From the cell containing the given text, extract its center point as [X, Y] coordinate. 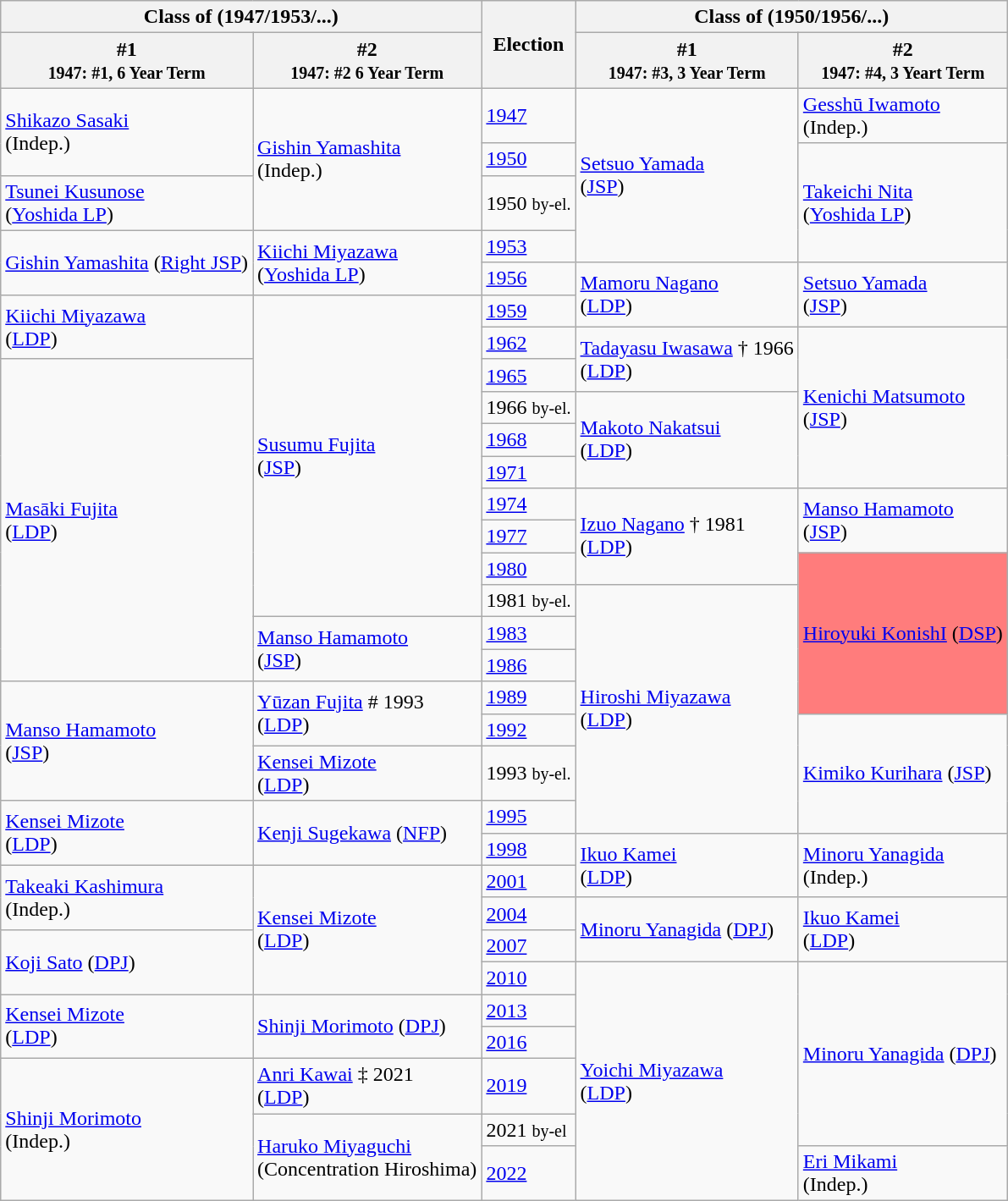
Tadayasu Iwasawa † 1966(LDP) [687, 359]
1966 by-el. [528, 407]
Mamoru Nagano(LDP) [687, 295]
#11947: #3, 3 Year Term [687, 61]
Kenichi Matsumoto(JSP) [902, 407]
#11947: #1, 6 Year Term [127, 61]
1950 [528, 159]
2001 [528, 881]
Class of (1950/1956/...) [791, 17]
1983 [528, 633]
1986 [528, 665]
1974 [528, 504]
2010 [528, 978]
1981 by-el. [528, 601]
Gishin Yamashita(Indep.) [367, 159]
Kenji Sugekawa (NFP) [367, 833]
Hiroyuki KonishI (DSP) [902, 633]
Makoto Nakatsui(LDP) [687, 439]
1989 [528, 697]
Kimiko Kurihara (JSP) [902, 774]
Gesshū Iwamoto(Indep.) [902, 115]
#21947: #2 6 Year Term [367, 61]
1953 [528, 246]
Masāki Fujita(LDP) [127, 520]
Takeaki Kashimura(Indep.) [127, 897]
2019 [528, 1087]
1962 [528, 343]
1965 [528, 375]
Class of (1947/1953/...) [241, 17]
Gishin Yamashita (Right JSP) [127, 262]
Kiichi Miyazawa(Yoshida LP) [367, 262]
1998 [528, 849]
2022 [528, 1173]
Eri Mikami(Indep.) [902, 1173]
1950 by-el. [528, 203]
1995 [528, 817]
Hiroshi Miyazawa(LDP) [687, 709]
1968 [528, 439]
Anri Kawai ‡ 2021(LDP) [367, 1087]
1980 [528, 569]
2004 [528, 913]
Kiichi Miyazawa(LDP) [127, 327]
Shikazo Sasaki(Indep.) [127, 132]
1947 [528, 115]
Election [528, 44]
2007 [528, 945]
1993 by-el. [528, 774]
2021 by-el [528, 1130]
Izuo Nagano † 1981(LDP) [687, 537]
1992 [528, 730]
Shinji Morimoto(Indep.) [127, 1130]
Takeichi Nita(Yoshida LP) [902, 203]
1956 [528, 278]
Minoru Yanagida(Indep.) [902, 865]
2013 [528, 1010]
Tsunei Kusunose(Yoshida LP) [127, 203]
1959 [528, 311]
Shinji Morimoto (DPJ) [367, 1026]
Yūzan Fujita # 1993(LDP) [367, 713]
#21947: #4, 3 Yeart Term [902, 61]
Haruko Miyaguchi(Concentration Hiroshima) [367, 1158]
Yoichi Miyazawa(LDP) [687, 1081]
1971 [528, 471]
1977 [528, 537]
Susumu Fujita(JSP) [367, 455]
2016 [528, 1043]
Koji Sato (DPJ) [127, 961]
